Determine the (X, Y) coordinate at the center of the cell enclosing the given text.  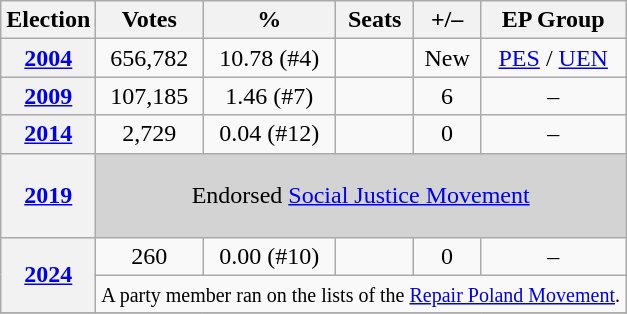
10.78 (#4) (270, 58)
New (447, 58)
Endorsed Social Justice Movement (361, 195)
PES / UEN (554, 58)
656,782 (150, 58)
2004 (48, 58)
1.46 (#7) (270, 96)
6 (447, 96)
107,185 (150, 96)
2024 (48, 275)
Votes (150, 20)
2,729 (150, 134)
Seats (374, 20)
2019 (48, 195)
0.04 (#12) (270, 134)
0.00 (#10) (270, 256)
EP Group (554, 20)
% (270, 20)
+/– (447, 20)
2009 (48, 96)
260 (150, 256)
Election (48, 20)
A party member ran on the lists of the Repair Poland Movement. (361, 294)
2014 (48, 134)
